Find where the given text appears and provide that cell's center as (X, Y) coordinate. 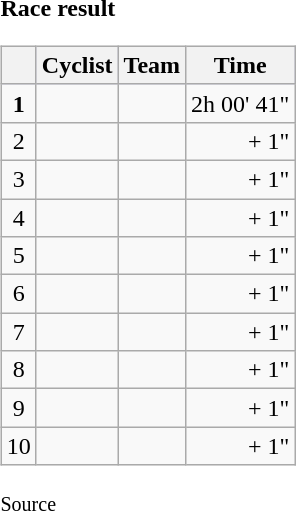
3 (18, 179)
6 (18, 294)
4 (18, 217)
Cyclist (77, 65)
2 (18, 141)
10 (18, 446)
9 (18, 408)
2h 00' 41" (240, 103)
Time (240, 65)
1 (18, 103)
7 (18, 332)
8 (18, 370)
5 (18, 256)
Team (152, 65)
